Return the (X, Y) coordinate for the center point of the cell that contains the specified text.  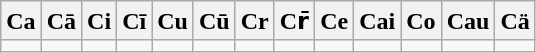
Cr (254, 21)
Cī (134, 21)
Cau (468, 21)
Ca (21, 21)
Ce (334, 21)
Ci (100, 21)
Cai (378, 21)
Cu (173, 21)
Cä (515, 21)
Cr̄ (294, 21)
Cā (61, 21)
Cū (214, 21)
Co (421, 21)
